Capture the cell that displays the provided text and extract its [x, y] central coordinate. 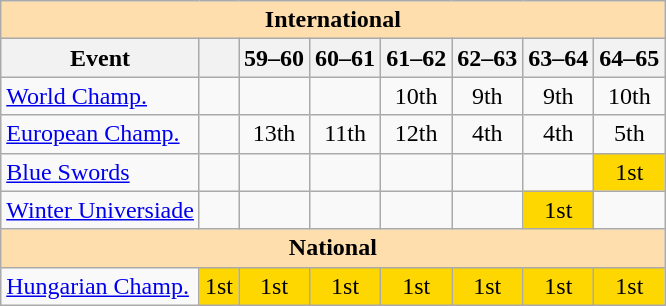
Event [100, 58]
11th [346, 134]
62–63 [488, 58]
13th [274, 134]
59–60 [274, 58]
Winter Universiade [100, 210]
European Champ. [100, 134]
12th [416, 134]
International [333, 20]
64–65 [630, 58]
National [333, 248]
Blue Swords [100, 172]
61–62 [416, 58]
World Champ. [100, 96]
5th [630, 134]
63–64 [558, 58]
60–61 [346, 58]
Hungarian Champ. [100, 286]
